Scan for the cell matching the given text and deliver its (X, Y) coordinate at center. 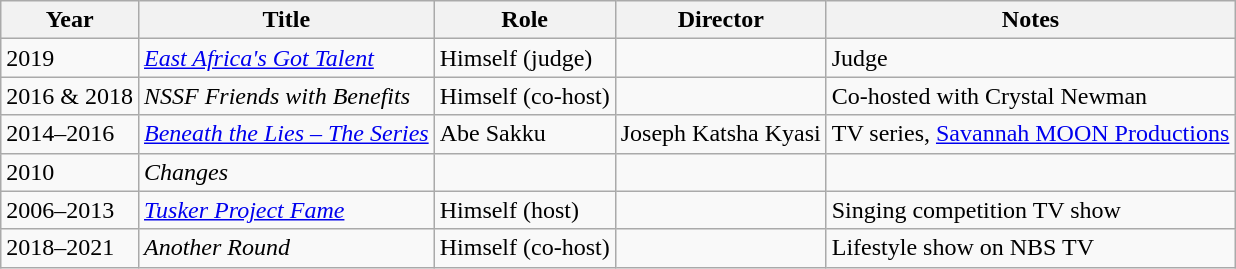
Lifestyle show on NBS TV (1030, 248)
Co-hosted with Crystal Newman (1030, 96)
Singing competition TV show (1030, 210)
Judge (1030, 58)
Director (720, 20)
Beneath the Lies – The Series (286, 134)
2006–2013 (70, 210)
Title (286, 20)
Notes (1030, 20)
Year (70, 20)
2014–2016 (70, 134)
NSSF Friends with Benefits (286, 96)
Tusker Project Fame (286, 210)
Himself (judge) (524, 58)
Abe Sakku (524, 134)
TV series, Savannah MOON Productions (1030, 134)
2010 (70, 172)
Role (524, 20)
Changes (286, 172)
East Africa's Got Talent (286, 58)
2018–2021 (70, 248)
Joseph Katsha Kyasi (720, 134)
Another Round (286, 248)
2019 (70, 58)
2016 & 2018 (70, 96)
Himself (host) (524, 210)
